From the cell containing the given text, extract its center point as [x, y] coordinate. 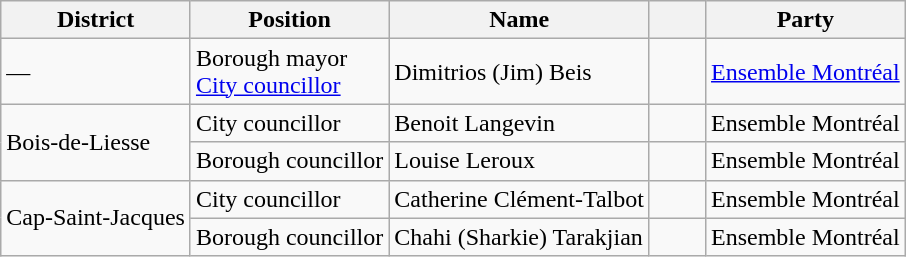
Party [806, 20]
Name [520, 20]
Borough mayorCity councillor [289, 72]
Bois-de-Liesse [96, 142]
Benoit Langevin [520, 123]
District [96, 20]
Chahi (Sharkie) Tarakjian [520, 237]
Dimitrios (Jim) Beis [520, 72]
Position [289, 20]
Cap-Saint-Jacques [96, 218]
Louise Leroux [520, 161]
Catherine Clément-Talbot [520, 199]
— [96, 72]
